For the text-containing cell, return its midpoint in (x, y) coordinate format. 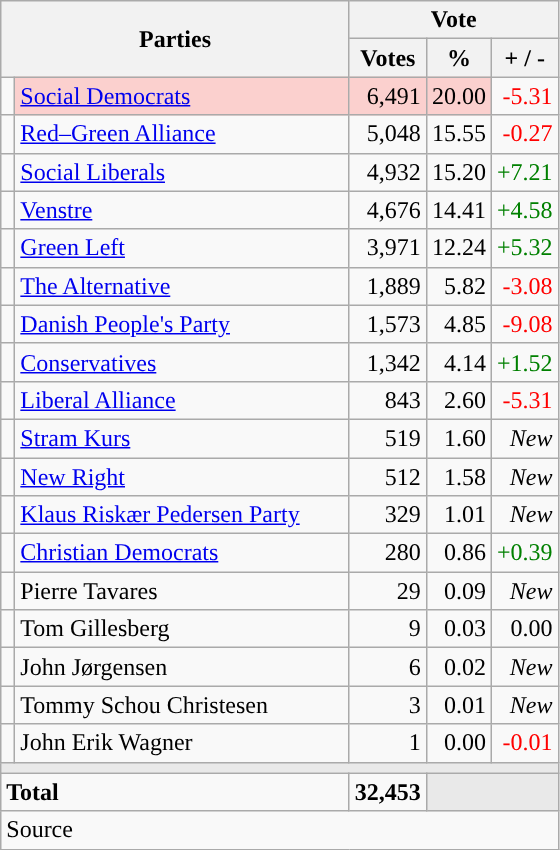
+1.52 (524, 362)
6,491 (388, 96)
Total (176, 792)
+5.32 (524, 248)
5,048 (388, 134)
Conservatives (182, 362)
Social Liberals (182, 172)
4.85 (458, 324)
2.60 (458, 400)
12.24 (458, 248)
14.41 (458, 210)
Votes (388, 58)
Red–Green Alliance (182, 134)
+ / - (524, 58)
Source (280, 830)
Green Left (182, 248)
9 (388, 629)
Vote (454, 20)
Tommy Schou Christesen (182, 705)
32,453 (388, 792)
+7.21 (524, 172)
Stram Kurs (182, 438)
0.02 (458, 667)
1,342 (388, 362)
329 (388, 515)
+0.39 (524, 553)
20.00 (458, 96)
+4.58 (524, 210)
519 (388, 438)
% (458, 58)
New Right (182, 477)
1.60 (458, 438)
Liberal Alliance (182, 400)
-3.08 (524, 286)
15.55 (458, 134)
280 (388, 553)
Danish People's Party (182, 324)
0.01 (458, 705)
4.14 (458, 362)
3,971 (388, 248)
Venstre (182, 210)
3 (388, 705)
0.09 (458, 591)
Parties (176, 39)
Christian Democrats (182, 553)
Klaus Riskær Pedersen Party (182, 515)
4,932 (388, 172)
843 (388, 400)
1,573 (388, 324)
0.03 (458, 629)
29 (388, 591)
John Erik Wagner (182, 743)
4,676 (388, 210)
1 (388, 743)
-0.01 (524, 743)
1.58 (458, 477)
Pierre Tavares (182, 591)
0.86 (458, 553)
The Alternative (182, 286)
Tom Gillesberg (182, 629)
6 (388, 667)
1.01 (458, 515)
512 (388, 477)
-0.27 (524, 134)
John Jørgensen (182, 667)
1,889 (388, 286)
15.20 (458, 172)
Social Democrats (182, 96)
-9.08 (524, 324)
5.82 (458, 286)
